Return (x, y) of the center of cell containing provided text 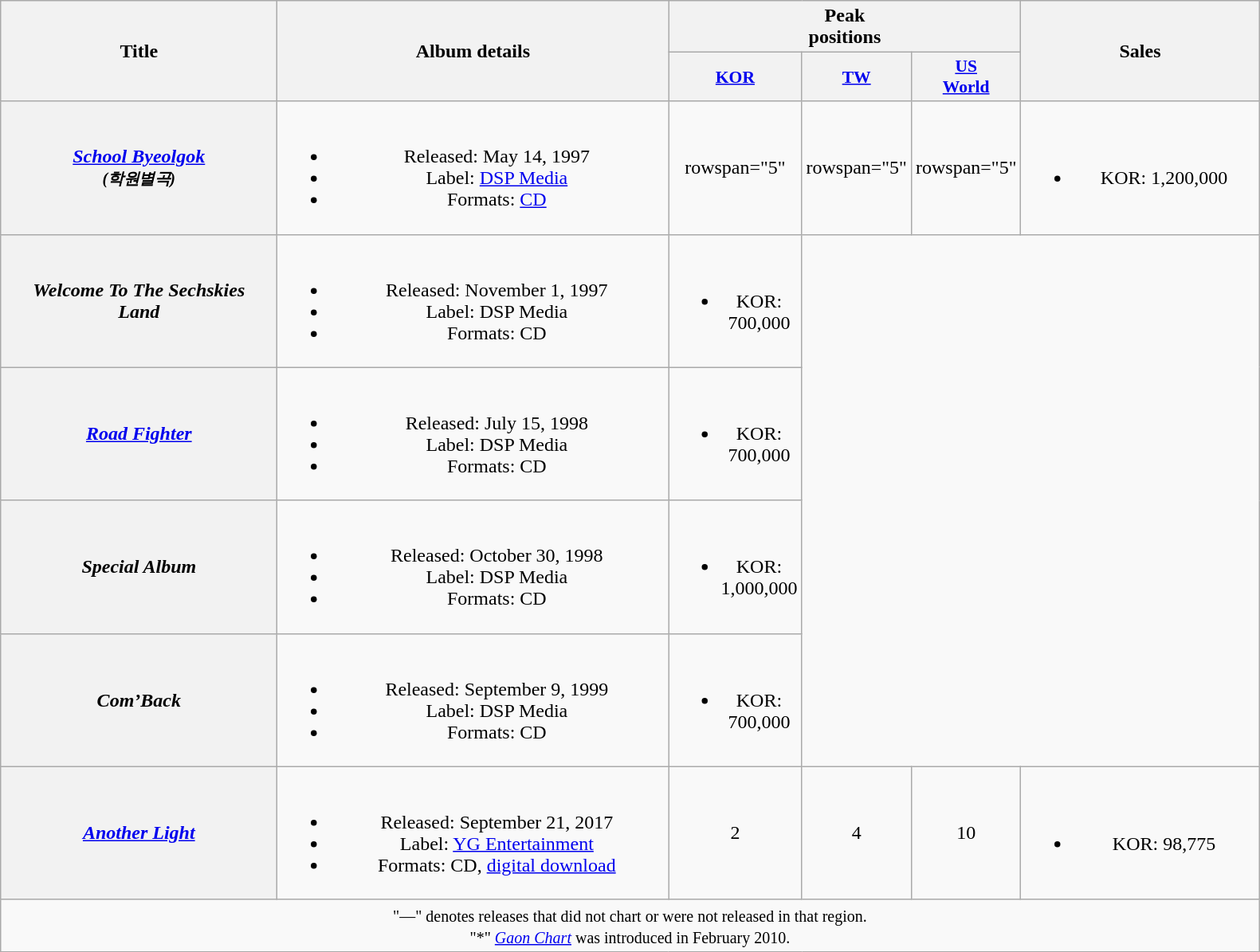
Road Fighter (139, 433)
2 (735, 833)
10 (966, 833)
KOR (735, 76)
4 (857, 833)
Album details (473, 51)
Released: May 14, 1997Label: DSP MediaFormats: CD (473, 167)
Released: July 15, 1998Label: DSP MediaFormats: CD (473, 433)
KOR: 1,000,000 (735, 567)
Released: September 21, 2017Label: YG EntertainmentFormats: CD, digital download (473, 833)
Welcome To The SechskiesLand (139, 301)
KOR: 98,775 (1140, 833)
School Byeolgok(학원별곡) (139, 167)
Com’Back (139, 699)
Released: November 1, 1997Label: DSP MediaFormats: CD (473, 301)
Title (139, 51)
Special Album (139, 567)
Released: September 9, 1999Label: DSP MediaFormats: CD (473, 699)
Sales (1140, 51)
KOR: 1,200,000 (1140, 167)
Another Light (139, 833)
Peakpositions (845, 27)
TW (857, 76)
Released: October 30, 1998Label: DSP MediaFormats: CD (473, 567)
"—" denotes releases that did not chart or were not released in that region."*" Gaon Chart was introduced in February 2010. (630, 926)
USWorld (966, 76)
